Scan for the cell matching the given text and deliver its [X, Y] coordinate at center. 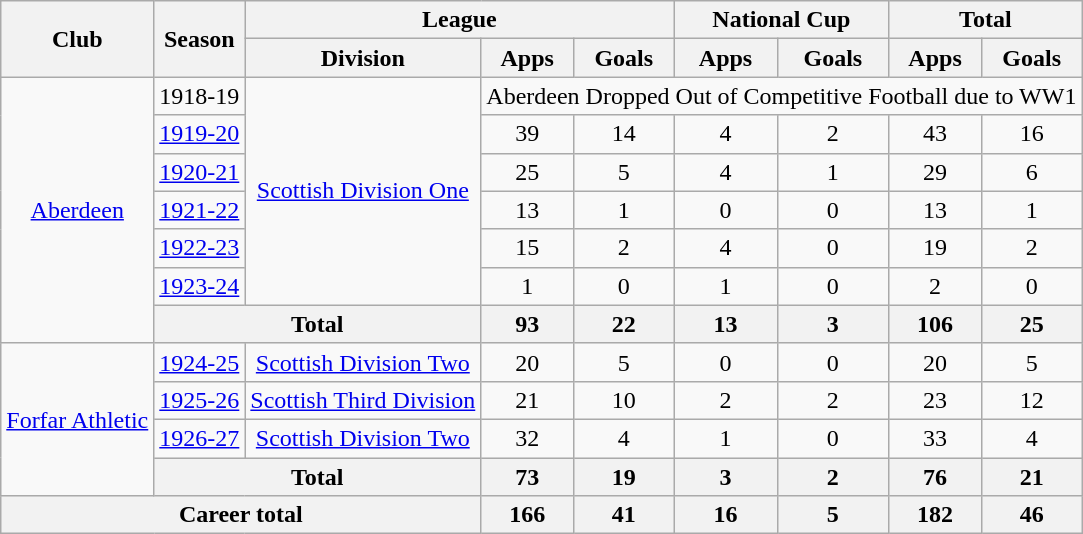
1926-27 [200, 438]
Club [78, 39]
43 [936, 134]
39 [528, 134]
Aberdeen Dropped Out of Competitive Football due to WW1 [782, 96]
Scottish Division One [363, 191]
33 [936, 438]
1925-26 [200, 400]
106 [936, 324]
14 [624, 134]
Career total [241, 515]
93 [528, 324]
15 [528, 248]
Season [200, 39]
1920-21 [200, 172]
182 [936, 515]
76 [936, 477]
1924-25 [200, 362]
23 [936, 400]
46 [1032, 515]
10 [624, 400]
League [460, 20]
22 [624, 324]
National Cup [782, 20]
1918-19 [200, 96]
12 [1032, 400]
166 [528, 515]
Scottish Third Division [363, 400]
1921-22 [200, 210]
41 [624, 515]
32 [528, 438]
Aberdeen [78, 210]
73 [528, 477]
1919-20 [200, 134]
29 [936, 172]
1923-24 [200, 286]
Division [363, 58]
1922-23 [200, 248]
Forfar Athletic [78, 419]
6 [1032, 172]
